Detect which cell encompasses the target text, then output its (X, Y) center coordinate. 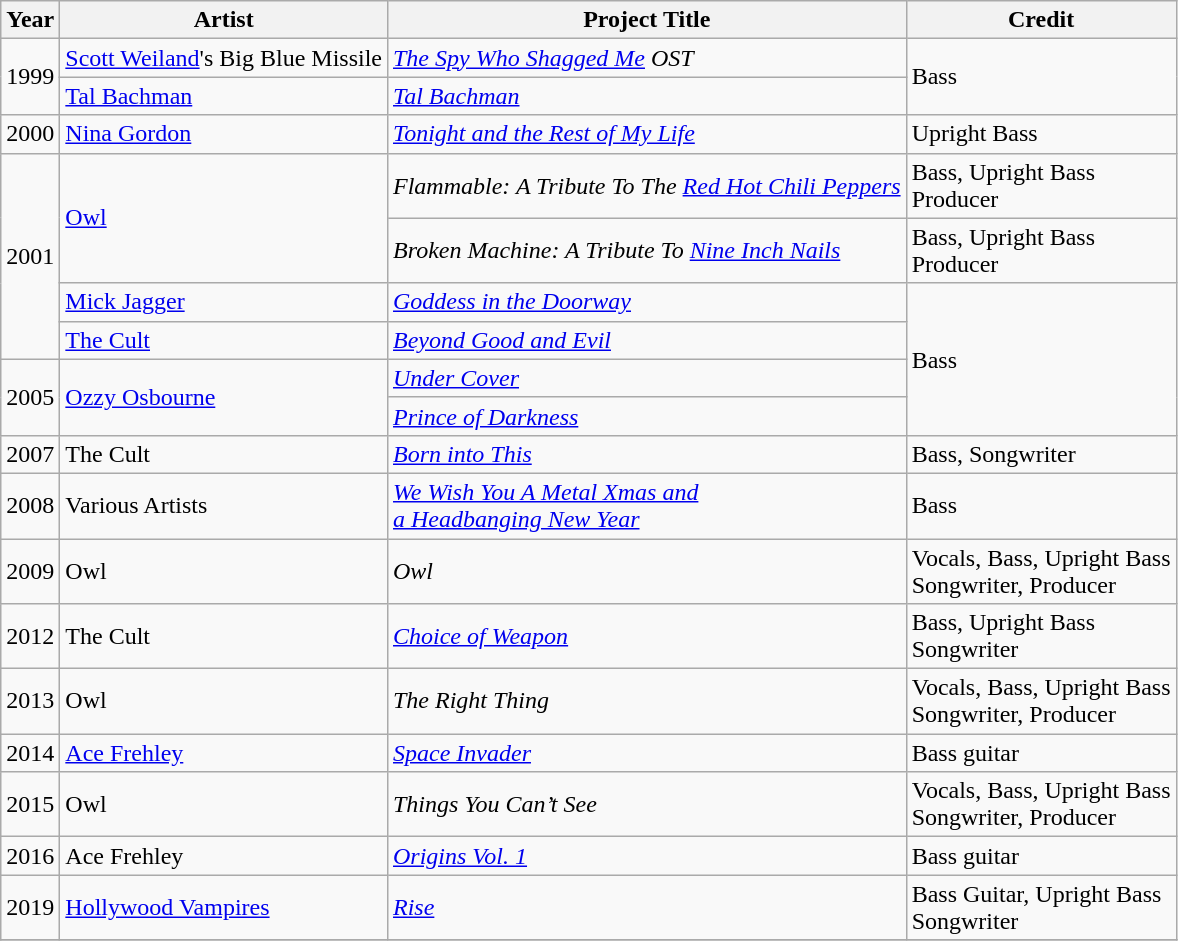
Year (30, 20)
2008 (30, 506)
2012 (30, 636)
Born into This (646, 454)
Ozzy Osbourne (224, 397)
The Spy Who Shagged Me OST (646, 58)
Beyond Good and Evil (646, 340)
Scott Weiland's Big Blue Missile (224, 58)
2009 (30, 570)
Goddess in the Doorway (646, 302)
2015 (30, 804)
Broken Machine: A Tribute To Nine Inch Nails (646, 250)
Various Artists (224, 506)
Artist (224, 20)
Mick Jagger (224, 302)
2019 (30, 908)
Tonight and the Rest of My Life (646, 134)
Space Invader (646, 753)
1999 (30, 77)
2007 (30, 454)
Flammable: A Tribute To The Red Hot Chili Peppers (646, 186)
2005 (30, 397)
2000 (30, 134)
Hollywood Vampires (224, 908)
2013 (30, 702)
2016 (30, 856)
Under Cover (646, 378)
Prince of Darkness (646, 416)
Nina Gordon (224, 134)
Credit (1041, 20)
Bass Guitar, Upright Bass Songwriter (1041, 908)
Bass, Upright Bass Songwriter (1041, 636)
Project Title (646, 20)
2001 (30, 256)
Origins Vol. 1 (646, 856)
Things You Can’t See (646, 804)
Bass, Songwriter (1041, 454)
Rise (646, 908)
We Wish You A Metal Xmas and a Headbanging New Year (646, 506)
Choice of Weapon (646, 636)
Upright Bass (1041, 134)
2014 (30, 753)
The Right Thing (646, 702)
